Capture the cell that displays the provided text and extract its [x, y] central coordinate. 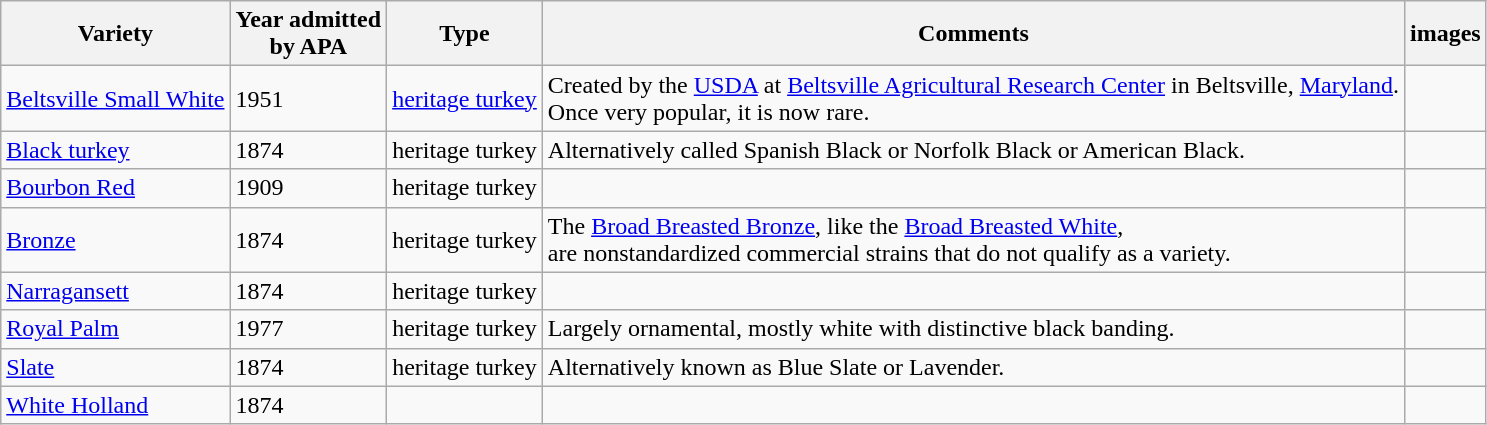
Variety [116, 34]
Largely ornamental, mostly white with distinctive black banding. [973, 329]
Alternatively called Spanish Black or Norfolk Black or American Black. [973, 150]
Type [465, 34]
Alternatively known as Blue Slate or Lavender. [973, 367]
Slate [116, 367]
1951 [308, 98]
Beltsville Small White [116, 98]
Created by the USDA at Beltsville Agricultural Research Center in Beltsville, Maryland.Once very popular, it is now rare. [973, 98]
Black turkey [116, 150]
1909 [308, 188]
Bronze [116, 240]
Royal Palm [116, 329]
Bourbon Red [116, 188]
Narragansett [116, 291]
Year admittedby APA [308, 34]
1977 [308, 329]
Comments [973, 34]
White Holland [116, 405]
images [1446, 34]
The Broad Breasted Bronze, like the Broad Breasted White,are nonstandardized commercial strains that do not qualify as a variety. [973, 240]
